Return (X, Y) of the center of cell containing provided text 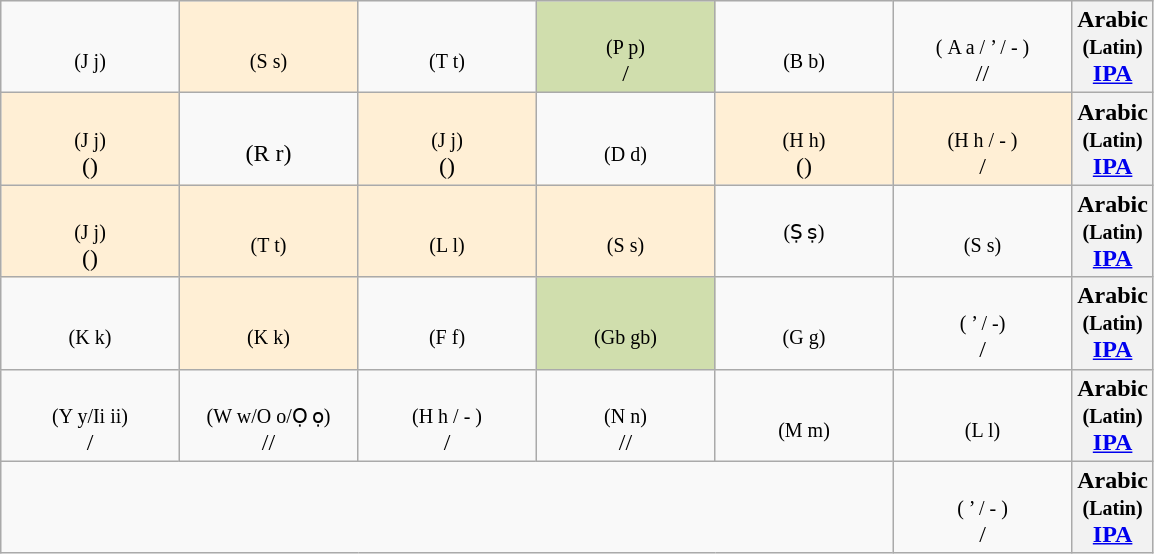
‌(M m) (804, 415)
‌(- / ’ )/ (982, 323)
‌(D d) (625, 139)
‌(W w/O o/Ọ ọ)// (268, 415)
‌(N n)// (625, 415)
‌(F f) (447, 323)
‌(J j) (90, 47)
(R r) (268, 139)
‌(Ṣ ṣ)‍ (804, 231)
‌( - / ’ / A a )// (982, 47)
‌( - / ’ )/ (982, 507)
‌(G g) (804, 323)
‌(H h)() (804, 139)
‌(Y y/Ii ii)/ (90, 415)
‌(Gb gb) (625, 323)
‌(P p) / (625, 47)
‌(B b) (804, 47)
